Detect which cell encompasses the target text, then output its [X, Y] center coordinate. 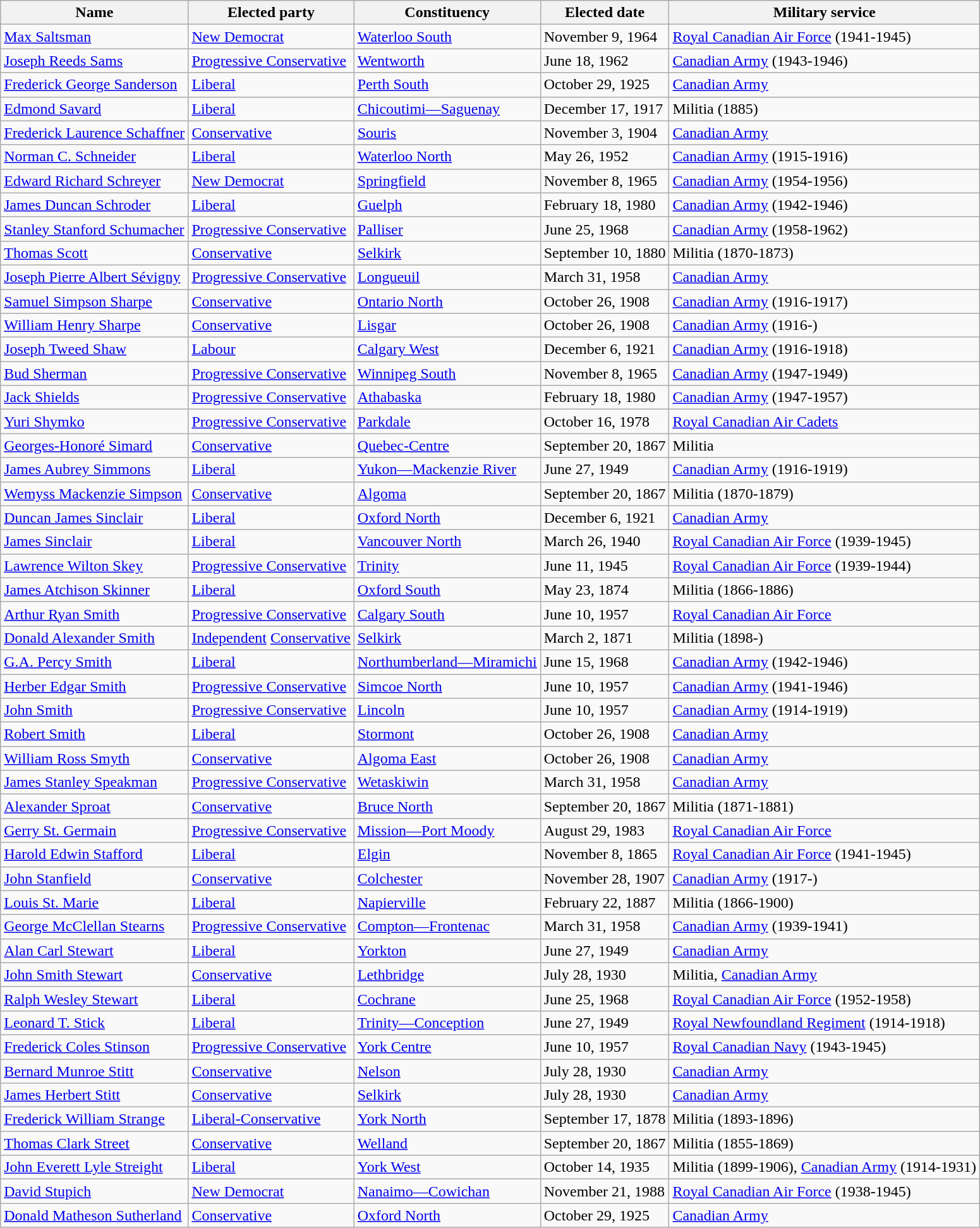
Lethbridge [447, 975]
Edward Richard Schreyer [95, 181]
York Centre [447, 1047]
James Stanley Speakman [95, 782]
June 18, 1962 [605, 61]
Military service [825, 13]
Springfield [447, 181]
James Herbert Stitt [95, 1095]
Frederick George Sanderson [95, 85]
Parkdale [447, 422]
Georges-Honoré Simard [95, 446]
November 9, 1964 [605, 37]
Ontario North [447, 301]
Militia, Canadian Army [825, 975]
Perth South [447, 85]
Stanley Stanford Schumacher [95, 229]
Militia (1855-1869) [825, 1143]
Frederick Coles Stinson [95, 1047]
Palliser [447, 229]
Canadian Army (1947-1949) [825, 374]
Wentworth [447, 61]
Samuel Simpson Sharpe [95, 301]
Militia (1899-1906), Canadian Army (1914-1931) [825, 1167]
September 10, 1880 [605, 253]
Cochrane [447, 999]
Canadian Army (1915-1916) [825, 157]
G.A. Percy Smith [95, 662]
Algoma [447, 494]
Trinity [447, 566]
Militia (1870-1873) [825, 253]
John Smith [95, 710]
Independent Conservative [271, 638]
May 23, 1874 [605, 590]
Mission—Port Moody [447, 830]
Liberal-Conservative [271, 1119]
Militia (1885) [825, 109]
Robert Smith [95, 734]
Waterloo South [447, 37]
Joseph Tweed Shaw [95, 350]
Bud Sherman [95, 374]
James Atchison Skinner [95, 590]
Militia (1866-1886) [825, 590]
Militia (1866-1900) [825, 903]
Arthur Ryan Smith [95, 614]
Napierville [447, 903]
Max Saltsman [95, 37]
Thomas Scott [95, 253]
Royal Canadian Air Force (1939-1945) [825, 542]
December 17, 1917 [605, 109]
Elected date [605, 13]
Colchester [447, 878]
Chicoutimi—Saguenay [447, 109]
Militia (1898-) [825, 638]
Stormont [447, 734]
Louis St. Marie [95, 903]
Constituency [447, 13]
June 15, 1968 [605, 662]
Canadian Army (1914-1919) [825, 710]
November 3, 1904 [605, 133]
Militia (1870-1879) [825, 494]
Compton—Frontenac [447, 927]
Welland [447, 1143]
Royal Canadian Air Cadets [825, 422]
Yukon—Mackenzie River [447, 470]
Yorkton [447, 951]
John Smith Stewart [95, 975]
Ralph Wesley Stewart [95, 999]
James Duncan Schroder [95, 205]
Elgin [447, 854]
May 26, 1952 [605, 157]
Yuri Shymko [95, 422]
Nelson [447, 1071]
William Henry Sharpe [95, 325]
Joseph Reeds Sams [95, 61]
Canadian Army (1916-1917) [825, 301]
February 22, 1887 [605, 903]
Canadian Army (1947-1957) [825, 398]
Winnipeg South [447, 374]
Oxford South [447, 590]
Vancouver North [447, 542]
George McClellan Stearns [95, 927]
Militia (1871-1881) [825, 806]
November 21, 1988 [605, 1191]
September 17, 1878 [605, 1119]
Frederick Laurence Schaffner [95, 133]
Gerry St. Germain [95, 830]
Joseph Pierre Albert Sévigny [95, 277]
March 2, 1871 [605, 638]
Norman C. Schneider [95, 157]
Donald Alexander Smith [95, 638]
Calgary West [447, 350]
Militia (1893-1896) [825, 1119]
Simcoe North [447, 686]
Longueuil [447, 277]
Wemyss Mackenzie Simpson [95, 494]
Alexander Sproat [95, 806]
John Everett Lyle Streight [95, 1167]
David Stupich [95, 1191]
October 14, 1935 [605, 1167]
Canadian Army (1916-1919) [825, 470]
York North [447, 1119]
Royal Canadian Navy (1943-1945) [825, 1047]
Harold Edwin Stafford [95, 854]
William Ross Smyth [95, 758]
Leonard T. Stick [95, 1023]
John Stanfield [95, 878]
Canadian Army (1916-) [825, 325]
August 29, 1983 [605, 830]
Bernard Munroe Stitt [95, 1071]
Canadian Army (1916-1918) [825, 350]
November 8, 1865 [605, 854]
Canadian Army (1939-1941) [825, 927]
Bruce North [447, 806]
Canadian Army (1941-1946) [825, 686]
Canadian Army (1917-) [825, 878]
Souris [447, 133]
October 16, 1978 [605, 422]
Canadian Army (1943-1946) [825, 61]
Alan Carl Stewart [95, 951]
Calgary South [447, 614]
Militia [825, 446]
Frederick William Strange [95, 1119]
Labour [271, 350]
Northumberland—Miramichi [447, 662]
Edmond Savard [95, 109]
Royal Canadian Air Force (1939-1944) [825, 566]
Herber Edgar Smith [95, 686]
Lawrence Wilton Skey [95, 566]
March 26, 1940 [605, 542]
Canadian Army (1958-1962) [825, 229]
November 28, 1907 [605, 878]
James Aubrey Simmons [95, 470]
Canadian Army (1954-1956) [825, 181]
Elected party [271, 13]
Duncan James Sinclair [95, 518]
James Sinclair [95, 542]
Donald Matheson Sutherland [95, 1215]
June 11, 1945 [605, 566]
Lisgar [447, 325]
Trinity—Conception [447, 1023]
York West [447, 1167]
Nanaimo—Cowichan [447, 1191]
Waterloo North [447, 157]
Lincoln [447, 710]
Guelph [447, 205]
Royal Canadian Air Force (1952-1958) [825, 999]
Wetaskiwin [447, 782]
Name [95, 13]
Royal Canadian Air Force (1938-1945) [825, 1191]
Jack Shields [95, 398]
Quebec-Centre [447, 446]
Royal Newfoundland Regiment (1914-1918) [825, 1023]
Algoma East [447, 758]
Thomas Clark Street [95, 1143]
Athabaska [447, 398]
